Detect which cell encompasses the target text, then output its (X, Y) center coordinate. 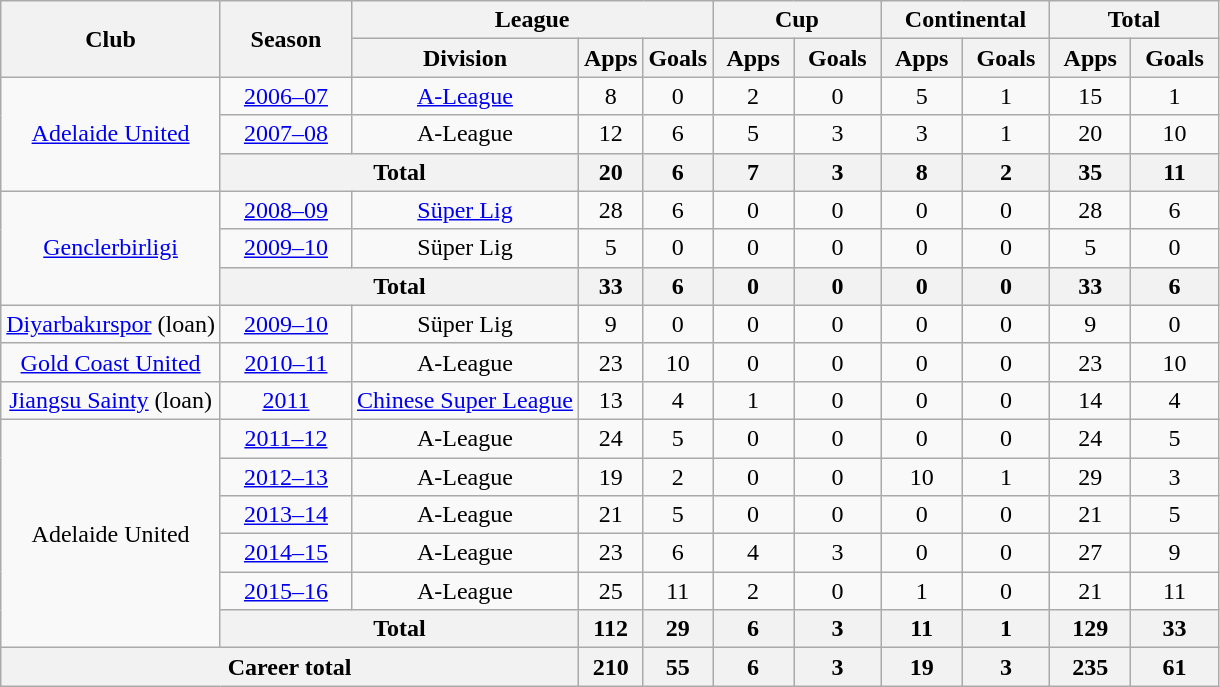
7 (754, 172)
Gold Coast United (111, 362)
210 (610, 667)
35 (1090, 172)
12 (610, 134)
Division (464, 58)
2011–12 (286, 438)
25 (610, 591)
27 (1090, 553)
2013–14 (286, 515)
112 (610, 629)
Career total (290, 667)
2010–11 (286, 362)
Season (286, 39)
2007–08 (286, 134)
14 (1090, 400)
2011 (286, 400)
15 (1090, 96)
2008–09 (286, 210)
Jiangsu Sainty (loan) (111, 400)
2012–13 (286, 477)
Continental (966, 20)
13 (610, 400)
2015–16 (286, 591)
Cup (798, 20)
55 (678, 667)
129 (1090, 629)
2014–15 (286, 553)
235 (1090, 667)
League (532, 20)
Diyarbakırspor (loan) (111, 324)
2006–07 (286, 96)
Club (111, 39)
Chinese Super League (464, 400)
61 (1175, 667)
Genclerbirligi (111, 248)
